Search for the cell housing the specified text and yield its (X, Y) center coordinate. 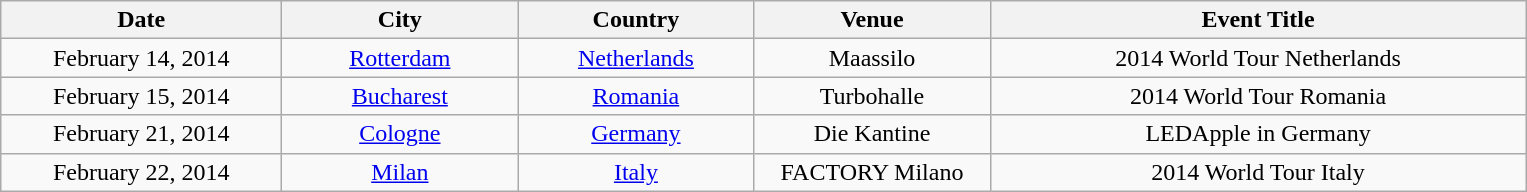
2014 World Tour Netherlands (1258, 58)
Romania (636, 96)
Milan (400, 172)
February 15, 2014 (142, 96)
Venue (872, 20)
FACTORY Milano (872, 172)
Italy (636, 172)
Cologne (400, 134)
2014 World Tour Romania (1258, 96)
Die Kantine (872, 134)
Germany (636, 134)
February 14, 2014 (142, 58)
Date (142, 20)
2014 World Tour Italy (1258, 172)
February 21, 2014 (142, 134)
Country (636, 20)
Event Title (1258, 20)
LEDApple in Germany (1258, 134)
City (400, 20)
Rotterdam (400, 58)
Maassilo (872, 58)
Turbohalle (872, 96)
February 22, 2014 (142, 172)
Bucharest (400, 96)
Netherlands (636, 58)
